Output the [x, y] coordinate of the center of the cell containing the given text.  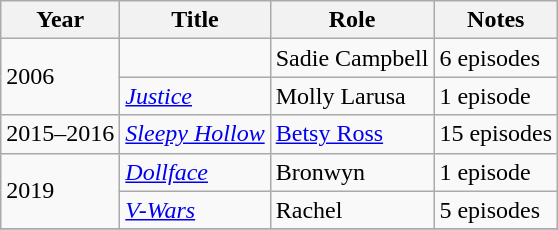
Dollface [195, 172]
Year [60, 20]
Justice [195, 96]
Sleepy Hollow [195, 134]
Notes [496, 20]
Rachel [352, 210]
5 episodes [496, 210]
2019 [60, 191]
15 episodes [496, 134]
Molly Larusa [352, 96]
Role [352, 20]
2006 [60, 77]
Title [195, 20]
V-Wars [195, 210]
Sadie Campbell [352, 58]
6 episodes [496, 58]
2015–2016 [60, 134]
Bronwyn [352, 172]
Betsy Ross [352, 134]
